Capture the cell that displays the provided text and extract its (x, y) central coordinate. 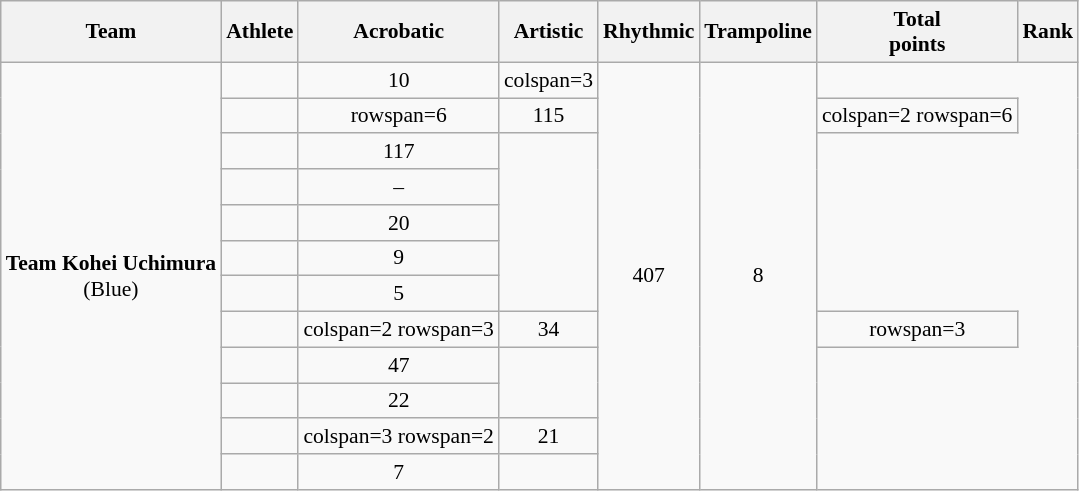
Totalpoints (918, 32)
Rank (1048, 32)
47 (398, 365)
rowspan=6 (398, 116)
Team Kohei Uchimura(Blue) (111, 276)
20 (398, 223)
Artistic (548, 32)
Trampoline (758, 32)
407 (648, 276)
colspan=3 (548, 80)
9 (398, 258)
colspan=2 rowspan=3 (398, 330)
34 (548, 330)
115 (548, 116)
7 (398, 472)
21 (548, 437)
117 (398, 152)
colspan=2 rowspan=6 (918, 116)
5 (398, 294)
– (398, 187)
Rhythmic (648, 32)
22 (398, 401)
colspan=3 rowspan=2 (398, 437)
10 (398, 80)
8 (758, 276)
Acrobatic (398, 32)
Team (111, 32)
rowspan=3 (918, 330)
Athlete (260, 32)
